Determine the [X, Y] coordinate at the center of the cell enclosing the given text.  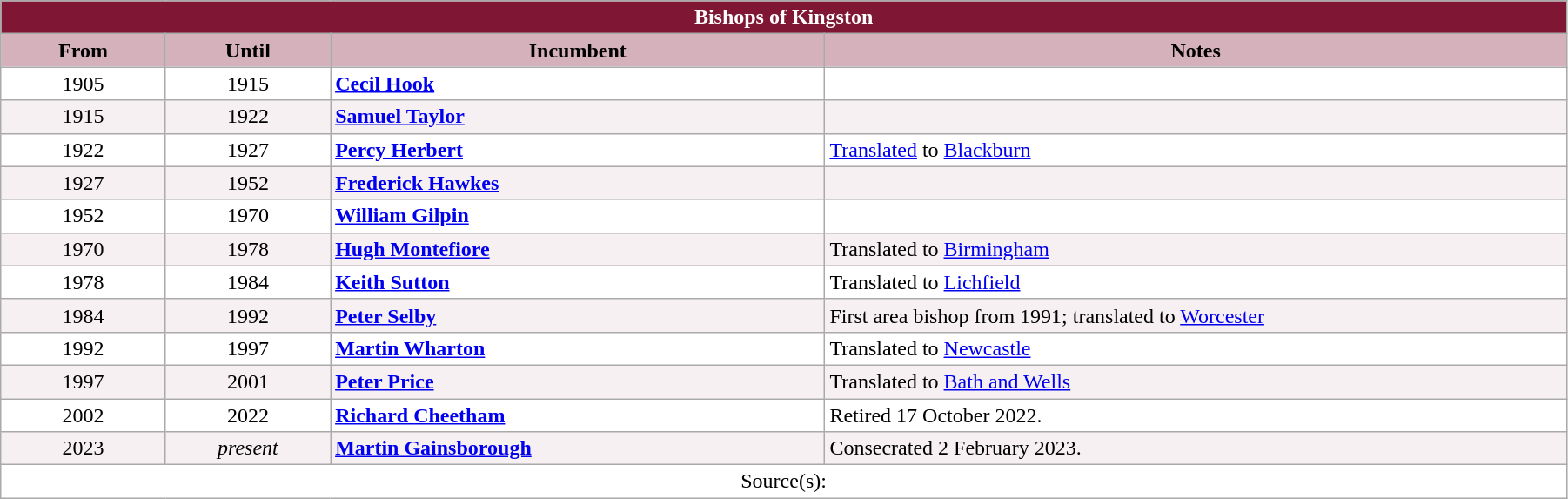
Translated to Bath and Wells [1196, 381]
2002 [84, 415]
Translated to Birmingham [1196, 249]
William Gilpin [578, 216]
2001 [247, 381]
Hugh Montefiore [578, 249]
Notes [1196, 51]
2023 [84, 448]
Martin Gainsborough [578, 448]
From [84, 51]
Retired 17 October 2022. [1196, 415]
Translated to Blackburn [1196, 150]
First area bishop from 1991; translated to Worcester [1196, 315]
Peter Price [578, 381]
Percy Herbert [578, 150]
2022 [247, 415]
Peter Selby [578, 315]
Martin Wharton [578, 348]
Translated to Newcastle [1196, 348]
Until [247, 51]
Incumbent [578, 51]
Keith Sutton [578, 282]
Translated to Lichfield [1196, 282]
present [247, 448]
Bishops of Kingston [784, 17]
1905 [84, 84]
Cecil Hook [578, 84]
Frederick Hawkes [578, 183]
Samuel Taylor [578, 117]
Consecrated 2 February 2023. [1196, 448]
Richard Cheetham [578, 415]
Source(s): [784, 482]
